Search for the cell housing the specified text and yield its [X, Y] center coordinate. 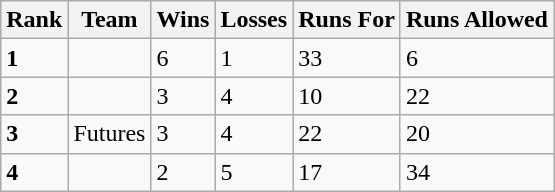
Runs Allowed [476, 20]
17 [347, 172]
Losses [254, 20]
Wins [183, 20]
Rank [34, 20]
10 [347, 96]
33 [347, 58]
Futures [110, 134]
5 [254, 172]
20 [476, 134]
Runs For [347, 20]
Team [110, 20]
34 [476, 172]
